Return the [x, y] coordinate for the center point of the cell that contains the specified text.  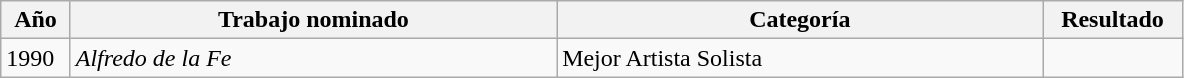
Mejor Artista Solista [800, 58]
Alfredo de la Fe [313, 58]
Categoría [800, 20]
1990 [36, 58]
Resultado [1112, 20]
Trabajo nominado [313, 20]
Año [36, 20]
